Pinpoint the cell where the given text exists, returning its (x, y) midpoint coordinate. 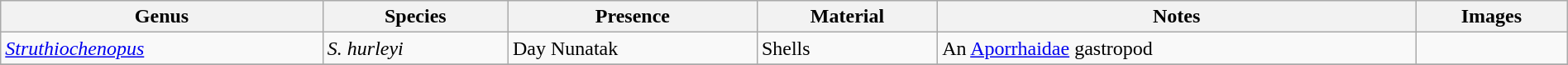
Species (415, 17)
Notes (1177, 17)
Struthiochenopus (162, 48)
An Aporrhaidae gastropod (1177, 48)
Material (847, 17)
Day Nunatak (632, 48)
Images (1492, 17)
Genus (162, 17)
Presence (632, 17)
S. hurleyi (415, 48)
Shells (847, 48)
